Return the (x, y) coordinate for the center point of the cell that contains the specified text.  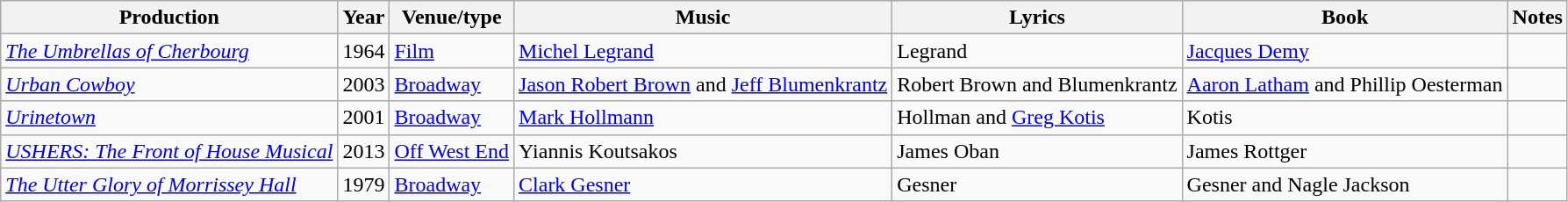
James Oban (1037, 151)
USHERS: The Front of House Musical (169, 151)
Film (452, 51)
Clark Gesner (704, 184)
Gesner (1037, 184)
Mark Hollmann (704, 118)
2013 (363, 151)
Legrand (1037, 51)
Hollman and Greg Kotis (1037, 118)
Yiannis Koutsakos (704, 151)
Kotis (1344, 118)
Urinetown (169, 118)
2003 (363, 84)
1964 (363, 51)
Robert Brown and Blumenkrantz (1037, 84)
1979 (363, 184)
Production (169, 18)
Venue/type (452, 18)
The Utter Glory of Morrissey Hall (169, 184)
The Umbrellas of Cherbourg (169, 51)
Michel Legrand (704, 51)
Off West End (452, 151)
Gesner and Nagle Jackson (1344, 184)
Jacques Demy (1344, 51)
Lyrics (1037, 18)
Urban Cowboy (169, 84)
Jason Robert Brown and Jeff Blumenkrantz (704, 84)
Aaron Latham and Phillip Oesterman (1344, 84)
Notes (1537, 18)
James Rottger (1344, 151)
2001 (363, 118)
Music (704, 18)
Book (1344, 18)
Year (363, 18)
